Pinpoint the cell where the given text exists, returning its (x, y) midpoint coordinate. 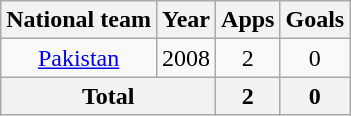
Year (186, 20)
Total (108, 96)
National team (79, 20)
2008 (186, 58)
Goals (315, 20)
Apps (248, 20)
Pakistan (79, 58)
